Identify which cell holds the provided text, then report its (X, Y) central coordinate. 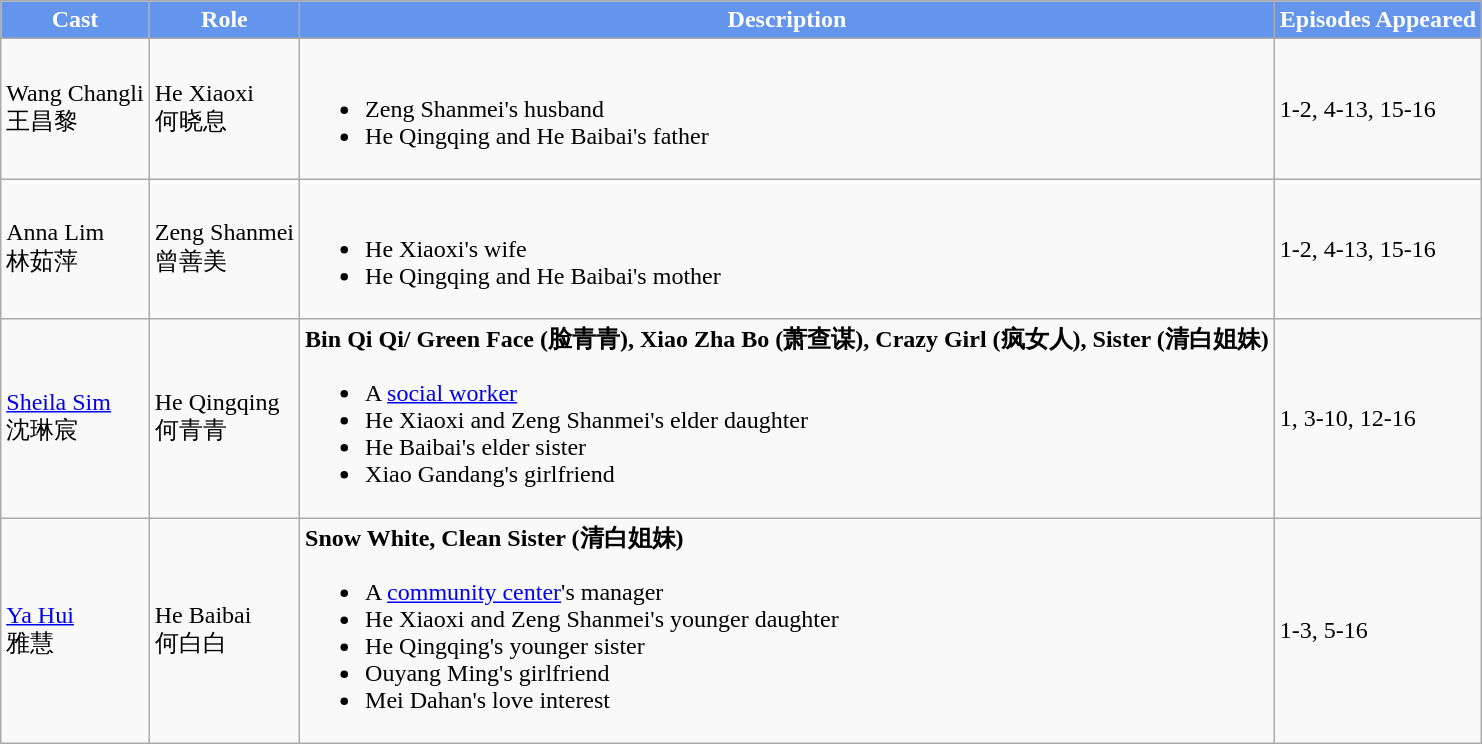
Description (788, 20)
Role (224, 20)
Wang Changli 王昌黎 (75, 109)
Cast (75, 20)
Anna Lim 林茹萍 (75, 249)
1, 3-10, 12-16 (1378, 418)
He Qingqing 何青青 (224, 418)
1-3, 5-16 (1378, 631)
He Xiaoxi's wifeHe Qingqing and He Baibai's mother (788, 249)
He Xiaoxi 何晓息 (224, 109)
Zeng Shanmei 曾善美 (224, 249)
He Baibai 何白白 (224, 631)
Zeng Shanmei's husbandHe Qingqing and He Baibai's father (788, 109)
Ya Hui 雅慧 (75, 631)
Episodes Appeared (1378, 20)
Sheila Sim 沈琳宸 (75, 418)
